Extract the (x, y) coordinate from the center of the cell holding the provided text.  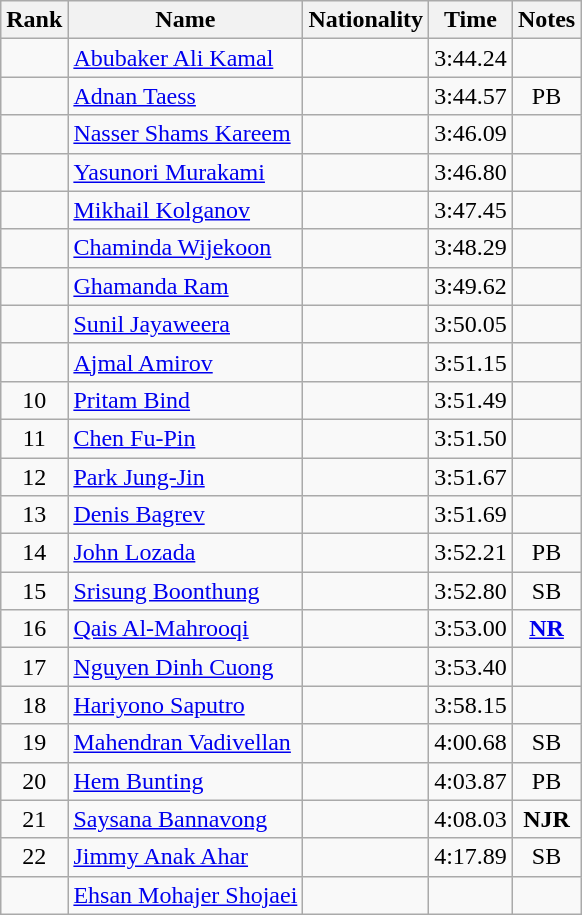
Hem Bunting (186, 781)
Park Jung-Jin (186, 477)
21 (34, 819)
18 (34, 705)
John Lozada (186, 553)
3:51.15 (471, 362)
3:51.69 (471, 515)
19 (34, 743)
Yasunori Murakami (186, 172)
3:53.00 (471, 629)
16 (34, 629)
13 (34, 515)
3:51.49 (471, 400)
Chaminda Wijekoon (186, 248)
3:46.80 (471, 172)
14 (34, 553)
4:08.03 (471, 819)
3:53.40 (471, 667)
Name (186, 20)
Hariyono Saputro (186, 705)
3:51.50 (471, 438)
Srisung Boonthung (186, 591)
3:44.57 (471, 96)
NJR (546, 819)
4:00.68 (471, 743)
20 (34, 781)
Nationality (366, 20)
Denis Bagrev (186, 515)
15 (34, 591)
Abubaker Ali Kamal (186, 58)
Mahendran Vadivellan (186, 743)
Mikhail Kolganov (186, 210)
Chen Fu-Pin (186, 438)
Nasser Shams Kareem (186, 134)
Notes (546, 20)
3:46.09 (471, 134)
3:47.45 (471, 210)
Time (471, 20)
NR (546, 629)
4:03.87 (471, 781)
Ghamanda Ram (186, 286)
3:52.80 (471, 591)
3:50.05 (471, 324)
3:48.29 (471, 248)
3:58.15 (471, 705)
22 (34, 857)
Rank (34, 20)
Saysana Bannavong (186, 819)
17 (34, 667)
Sunil Jayaweera (186, 324)
Pritam Bind (186, 400)
3:49.62 (471, 286)
3:52.21 (471, 553)
3:51.67 (471, 477)
Jimmy Anak Ahar (186, 857)
Adnan Taess (186, 96)
Ehsan Mohajer Shojaei (186, 895)
Nguyen Dinh Cuong (186, 667)
Ajmal Amirov (186, 362)
4:17.89 (471, 857)
11 (34, 438)
12 (34, 477)
Qais Al-Mahrooqi (186, 629)
3:44.24 (471, 58)
10 (34, 400)
